Scan for the cell matching the given text and deliver its [x, y] coordinate at center. 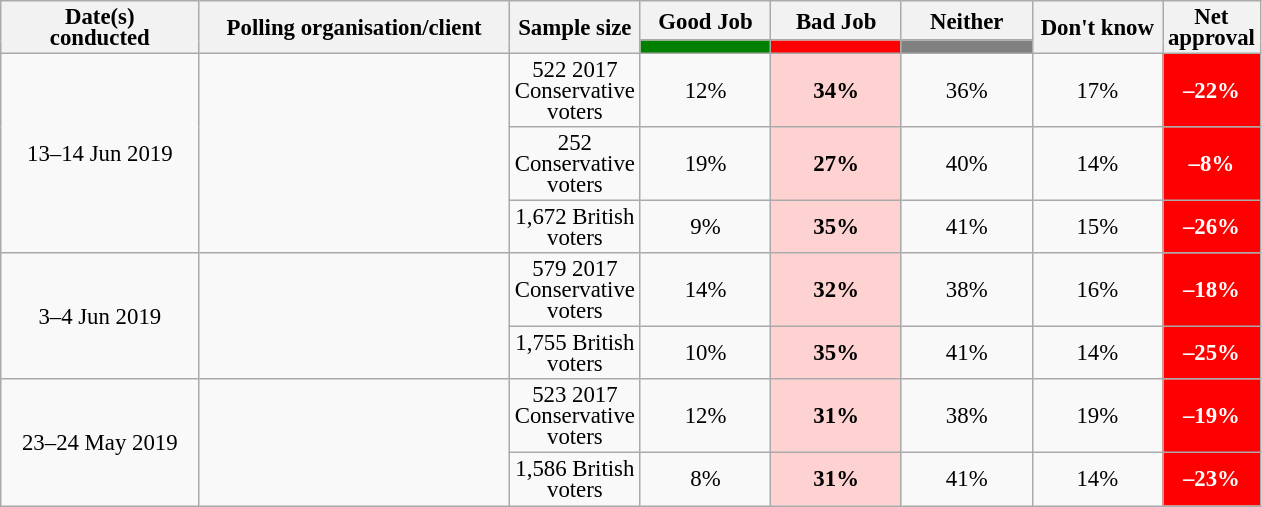
36% [966, 91]
40% [966, 164]
Net approval [1212, 28]
–23% [1212, 480]
579 2017 Conservative voters [574, 290]
15% [1098, 228]
13–14 Jun 2019 [100, 154]
Neither [966, 20]
–26% [1212, 228]
–22% [1212, 91]
523 2017 Conservative voters [574, 417]
Polling organisation/client [354, 28]
Don't know [1098, 28]
–25% [1212, 354]
27% [836, 164]
16% [1098, 290]
Date(s)conducted [100, 28]
23–24 May 2019 [100, 443]
3–4 Jun 2019 [100, 316]
–19% [1212, 417]
–18% [1212, 290]
32% [836, 290]
522 2017 Conservative voters [574, 91]
1,586 British voters [574, 480]
1,755 British voters [574, 354]
Sample size [574, 28]
252 Conservative voters [574, 164]
Bad Job [836, 20]
8% [706, 480]
34% [836, 91]
1,672 British voters [574, 228]
10% [706, 354]
17% [1098, 91]
–8% [1212, 164]
9% [706, 228]
Good Job [706, 20]
